Determine the (X, Y) coordinate at the center of the cell enclosing the given text.  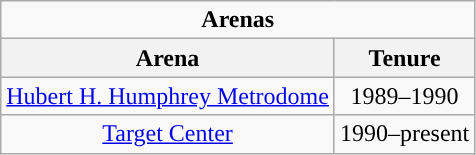
Arenas (238, 20)
1989–1990 (404, 96)
Target Center (168, 134)
Tenure (404, 58)
Hubert H. Humphrey Metrodome (168, 96)
Arena (168, 58)
1990–present (404, 134)
